Return the (x, y) coordinate for the center point of the cell that contains the specified text.  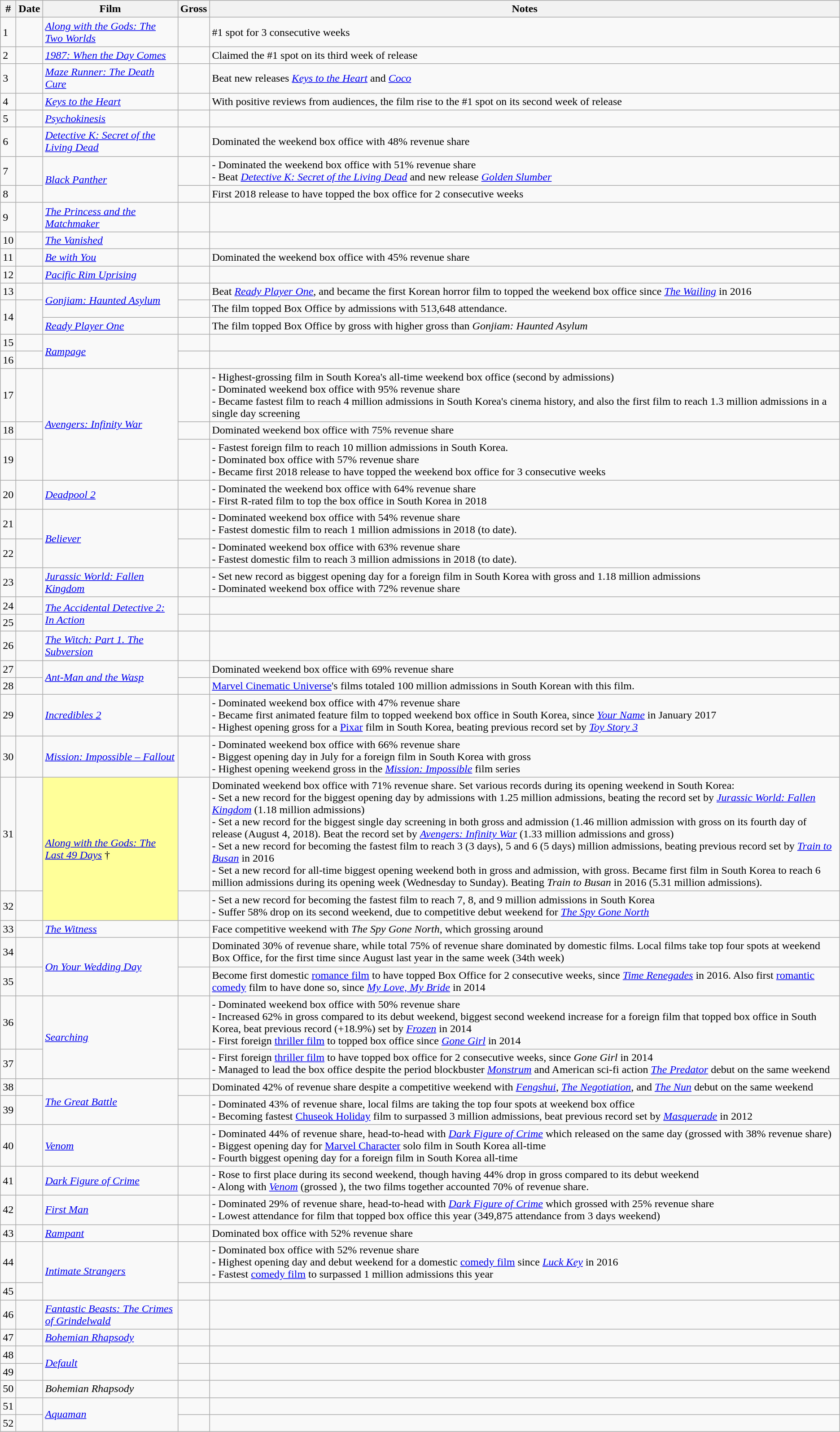
9 (8, 217)
The Accidental Detective 2: In Action (110, 614)
19 (8, 460)
Mission: Impossible – Fallout (110, 757)
20 (8, 495)
Dominated the weekend box office with 45% revenue share (525, 257)
31 (8, 834)
52 (8, 1423)
42 (8, 1210)
On Your Wedding Day (110, 967)
13 (8, 292)
25 (8, 622)
6 (8, 142)
With positive reviews from audiences, the film rise to the #1 spot on its second week of release (525, 101)
Dominated 42% of revenue share despite a competitive weekend with Fengshui, The Negotiation, and The Nun debut on the same weekend (525, 1087)
37 (8, 1064)
Gross (194, 9)
4 (8, 101)
First 2018 release to have topped the box office for 2 consecutive weeks (525, 194)
Ant-Man and the Wasp (110, 678)
17 (8, 395)
28 (8, 686)
Along with the Gods: The Last 49 Days † (110, 849)
27 (8, 669)
The film topped Box Office by admissions with 513,648 attendance. (525, 309)
33 (8, 929)
24 (8, 605)
Believer (110, 539)
11 (8, 257)
Black Panther (110, 180)
Deadpool 2 (110, 495)
- Dominated the weekend box office with 64% revenue share- First R-rated film to top the box office in South Korea in 2018 (525, 495)
5 (8, 118)
30 (8, 757)
Beat Ready Player One, and became the first Korean horror film to topped the weekend box office since The Wailing in 2016 (525, 292)
Venom (110, 1145)
Keys to the Heart (110, 101)
43 (8, 1233)
The Vanished (110, 240)
21 (8, 524)
Rampant (110, 1233)
Avengers: Infinity War (110, 425)
Aquaman (110, 1414)
Maze Runner: The Death Cure (110, 78)
38 (8, 1087)
50 (8, 1389)
The Witness (110, 929)
#1 spot for 3 consecutive weeks (525, 32)
46 (8, 1315)
The Great Battle (110, 1101)
Film (110, 9)
- Dominated the weekend box office with 51% revenue share- Beat Detective K: Secret of the Living Dead and new release Golden Slumber (525, 171)
- Dominated weekend box office with 54% revenue share- Fastest domestic film to reach 1 million admissions in 2018 (to date). (525, 524)
29 (8, 715)
Incredibles 2 (110, 715)
35 (8, 981)
1 (8, 32)
1987: When the Day Comes (110, 55)
12 (8, 274)
Intimate Strangers (110, 1271)
First Man (110, 1210)
3 (8, 78)
The film topped Box Office by gross with higher gross than Gonjiam: Haunted Asylum (525, 326)
Psychokinesis (110, 118)
Marvel Cinematic Universe's films totaled 100 million admissions in South Korean with this film. (525, 686)
51 (8, 1406)
40 (8, 1145)
Beat new releases Keys to the Heart and Coco (525, 78)
Notes (525, 9)
2 (8, 55)
Fantastic Beasts: The Crimes of Grindelwald (110, 1315)
Gonjiam: Haunted Asylum (110, 300)
Along with the Gods: The Two Worlds (110, 32)
36 (8, 1022)
Searching (110, 1037)
18 (8, 430)
Date (30, 9)
Dominated weekend box office with 69% revenue share (525, 669)
16 (8, 360)
Dominated box office with 52% revenue share (525, 1233)
- Dominated weekend box office with 63% revenue share- Fastest domestic film to reach 3 million admissions in 2018 (to date). (525, 553)
Pacific Rim Uprising (110, 274)
Be with You (110, 257)
10 (8, 240)
15 (8, 343)
The Princess and the Matchmaker (110, 217)
Rampage (110, 351)
Detective K: Secret of the Living Dead (110, 142)
8 (8, 194)
32 (8, 906)
Claimed the #1 spot on its third week of release (525, 55)
Ready Player One (110, 326)
39 (8, 1110)
Jurassic World: Fallen Kingdom (110, 582)
34 (8, 952)
49 (8, 1372)
The Witch: Part 1. The Subversion (110, 645)
23 (8, 582)
47 (8, 1338)
14 (8, 317)
45 (8, 1292)
Dark Figure of Crime (110, 1180)
Face competitive weekend with The Spy Gone North, which grossing around (525, 929)
Dominated the weekend box office with 48% revenue share (525, 142)
# (8, 9)
44 (8, 1262)
41 (8, 1180)
22 (8, 553)
Dominated weekend box office with 75% revenue share (525, 430)
26 (8, 645)
7 (8, 171)
Default (110, 1363)
48 (8, 1355)
